Scan for the cell matching the given text and deliver its [X, Y] coordinate at center. 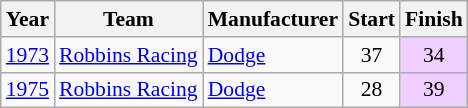
34 [434, 55]
Team [128, 19]
1973 [28, 55]
28 [372, 90]
Year [28, 19]
Manufacturer [273, 19]
1975 [28, 90]
Finish [434, 19]
Start [372, 19]
39 [434, 90]
37 [372, 55]
